Find where the given text appears and provide that cell's center as (x, y) coordinate. 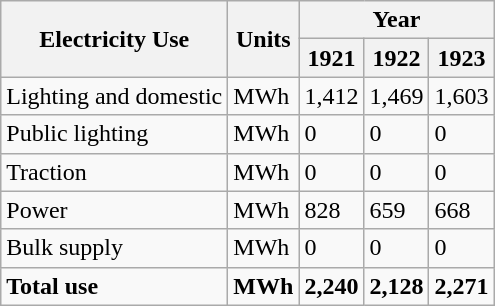
659 (396, 210)
Lighting and domestic (114, 96)
1,603 (462, 96)
2,240 (332, 286)
Public lighting (114, 134)
1922 (396, 58)
Bulk supply (114, 248)
Traction (114, 172)
1,469 (396, 96)
2,271 (462, 286)
1,412 (332, 96)
2,128 (396, 286)
Total use (114, 286)
1923 (462, 58)
Power (114, 210)
668 (462, 210)
Units (264, 39)
1921 (332, 58)
Electricity Use (114, 39)
Year (396, 20)
828 (332, 210)
